Return the (x, y) coordinate for the center point of the cell that contains the specified text.  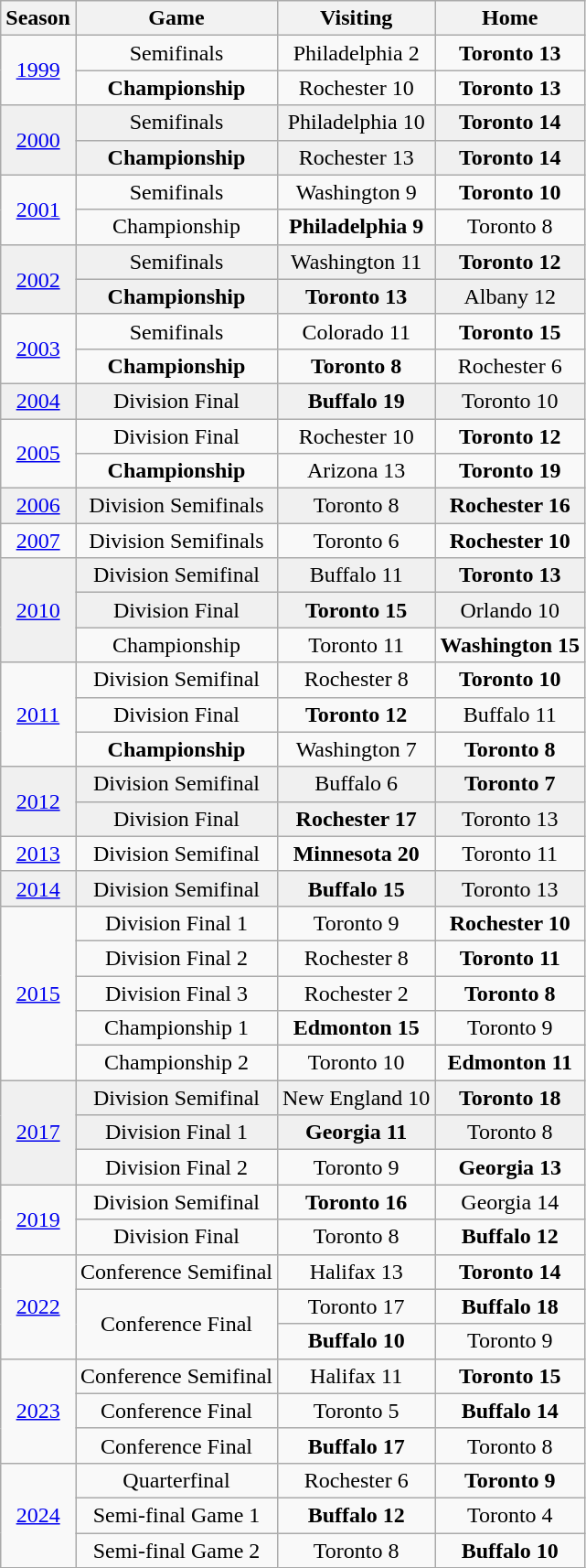
Buffalo 17 (356, 1445)
Division Final 3 (176, 993)
Orlando 10 (510, 610)
Rochester 13 (356, 157)
Game (176, 18)
Season (38, 18)
Buffalo 19 (356, 401)
2012 (38, 801)
2019 (38, 1219)
2006 (38, 506)
Rochester 16 (510, 506)
Edmonton 15 (356, 1028)
Buffalo 18 (510, 1306)
Washington 9 (356, 192)
2013 (38, 854)
Colorado 11 (356, 331)
1999 (38, 70)
Buffalo 14 (510, 1411)
2004 (38, 401)
Toronto 6 (356, 541)
Halifax 13 (356, 1272)
Toronto 7 (510, 784)
Philadelphia 2 (356, 53)
Toronto 17 (356, 1306)
Visiting (356, 18)
Quarterfinal (176, 1480)
2010 (38, 610)
2002 (38, 279)
Rochester 17 (356, 819)
2011 (38, 714)
Arizona 13 (356, 471)
Toronto 4 (510, 1515)
Toronto 19 (510, 471)
Philadelphia 9 (356, 227)
Toronto 5 (356, 1411)
Washington 15 (510, 645)
2022 (38, 1306)
Championship 2 (176, 1063)
Georgia 14 (510, 1202)
2024 (38, 1515)
Semi-final Game 2 (176, 1551)
Georgia 11 (356, 1133)
2015 (38, 993)
Georgia 13 (510, 1167)
Toronto 16 (356, 1202)
2001 (38, 209)
Minnesota 20 (356, 854)
Championship 1 (176, 1028)
2003 (38, 349)
Washington 11 (356, 262)
Albany 12 (510, 296)
2017 (38, 1133)
Buffalo 15 (356, 888)
Washington 7 (356, 749)
Philadelphia 10 (356, 123)
Halifax 11 (356, 1376)
Buffalo 6 (356, 784)
2014 (38, 888)
2005 (38, 454)
2000 (38, 140)
Rochester 2 (356, 993)
Semi-final Game 1 (176, 1515)
Edmonton 11 (510, 1063)
2023 (38, 1411)
Toronto 18 (510, 1098)
New England 10 (356, 1098)
2007 (38, 541)
Home (510, 18)
